Detect which cell encompasses the target text, then output its (x, y) center coordinate. 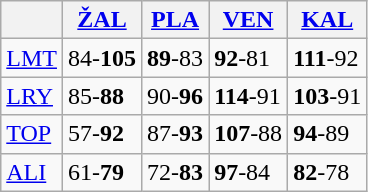
VEN (248, 20)
107-88 (248, 134)
90-96 (176, 96)
TOP (32, 134)
PLA (176, 20)
ALI (32, 172)
84-105 (102, 58)
87-93 (176, 134)
KAL (328, 20)
ŽAL (102, 20)
89-83 (176, 58)
111-92 (328, 58)
103-91 (328, 96)
85-88 (102, 96)
57-92 (102, 134)
72-83 (176, 172)
LMT (32, 58)
114-91 (248, 96)
82-78 (328, 172)
61-79 (102, 172)
94-89 (328, 134)
97-84 (248, 172)
92-81 (248, 58)
LRY (32, 96)
